Locate the cell with the specified text and output its [x, y] center coordinate. 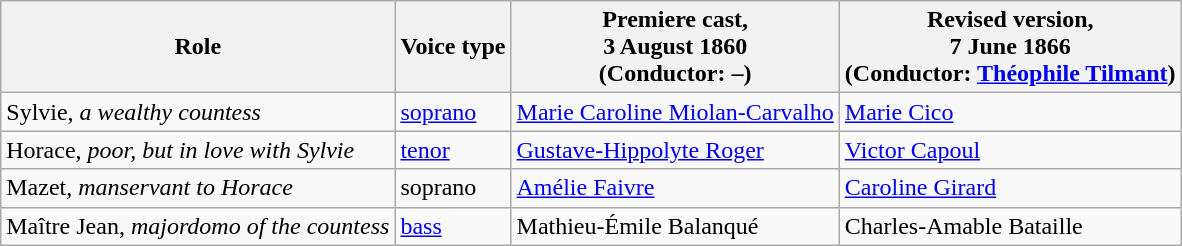
Gustave-Hippolyte Roger [675, 150]
Mazet, manservant to Horace [198, 188]
Role [198, 47]
Sylvie, a wealthy countess [198, 112]
Horace, poor, but in love with Sylvie [198, 150]
Revised version,7 June 1866(Conductor: Théophile Tilmant) [1010, 47]
Victor Capoul [1010, 150]
bass [453, 226]
tenor [453, 150]
Mathieu-Émile Balanqué [675, 226]
Marie Cico [1010, 112]
Caroline Girard [1010, 188]
Marie Caroline Miolan-Carvalho [675, 112]
Voice type [453, 47]
Amélie Faivre [675, 188]
Premiere cast,3 August 1860(Conductor: –) [675, 47]
Maître Jean, majordomo of the countess [198, 226]
Charles-Amable Bataille [1010, 226]
